Detect which cell encompasses the target text, then output its [X, Y] center coordinate. 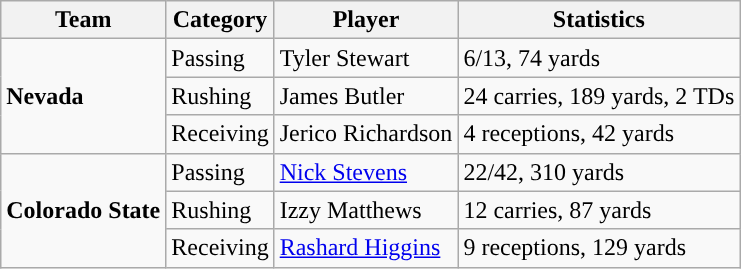
Team [84, 20]
Player [366, 20]
4 receptions, 42 yards [599, 134]
6/13, 74 yards [599, 58]
Jerico Richardson [366, 134]
Colorado State [84, 210]
Category [220, 20]
24 carries, 189 yards, 2 TDs [599, 96]
22/42, 310 yards [599, 172]
Rashard Higgins [366, 248]
Nevada [84, 96]
Tyler Stewart [366, 58]
Izzy Matthews [366, 210]
12 carries, 87 yards [599, 210]
James Butler [366, 96]
Statistics [599, 20]
Nick Stevens [366, 172]
9 receptions, 129 yards [599, 248]
